Return the [x, y] coordinate for the center point of the cell that contains the specified text.  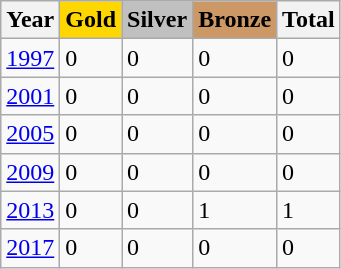
1997 [30, 58]
Gold [91, 20]
2009 [30, 172]
2005 [30, 134]
2017 [30, 248]
2001 [30, 96]
Year [30, 20]
2013 [30, 210]
Total [309, 20]
Bronze [235, 20]
Silver [158, 20]
